From the cell containing the given text, extract its center point as [X, Y] coordinate. 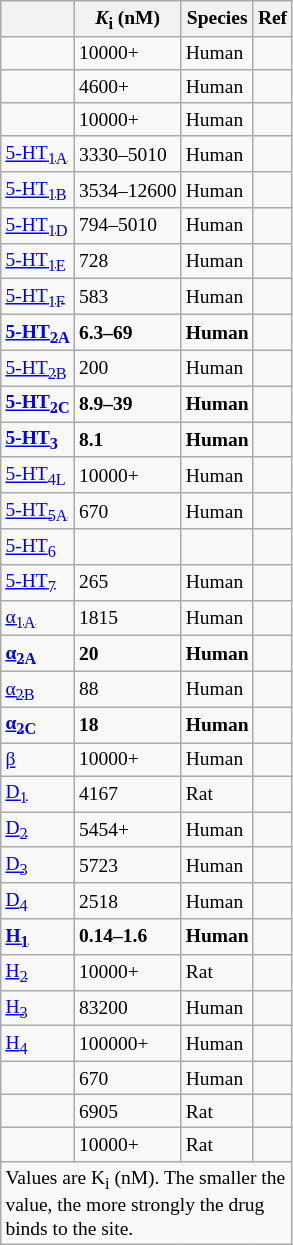
Ref [272, 19]
5-HT7 [38, 582]
6.3–69 [128, 333]
5-HT1F [38, 297]
200 [128, 368]
D4 [38, 901]
83200 [128, 1008]
α2A [38, 654]
α2B [38, 689]
5-HT1B [38, 190]
4167 [128, 794]
88 [128, 689]
728 [128, 261]
2518 [128, 901]
5-HT3 [38, 440]
5-HT2A [38, 333]
Species [217, 19]
H2 [38, 972]
5-HT2C [38, 404]
5-HT1A [38, 154]
18 [128, 725]
5-HT6 [38, 547]
β [38, 760]
0.14–1.6 [128, 937]
Values are Ki (nM). The smaller the value, the more strongly the drug binds to the site. [146, 1203]
H4 [38, 1044]
794–5010 [128, 226]
5723 [128, 865]
20 [128, 654]
100000+ [128, 1044]
4600+ [128, 86]
5-HT5A [38, 511]
8.1 [128, 440]
265 [128, 582]
1815 [128, 618]
D1 [38, 794]
6905 [128, 1112]
5-HT1E [38, 261]
5-HT2B [38, 368]
8.9–39 [128, 404]
5-HT4L [38, 475]
H1 [38, 937]
D3 [38, 865]
3534–12600 [128, 190]
α2C [38, 725]
5454+ [128, 830]
D2 [38, 830]
α1A [38, 618]
5-HT1D [38, 226]
H3 [38, 1008]
3330–5010 [128, 154]
Ki (nM) [128, 19]
583 [128, 297]
